Pinpoint the cell where the given text exists, returning its [X, Y] midpoint coordinate. 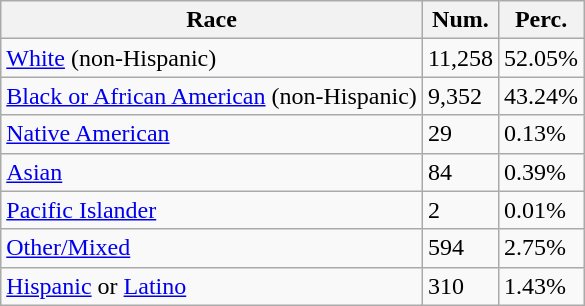
594 [460, 248]
43.24% [542, 96]
29 [460, 134]
Perc. [542, 20]
Race [212, 20]
9,352 [460, 96]
Num. [460, 20]
0.13% [542, 134]
Hispanic or Latino [212, 286]
1.43% [542, 286]
Pacific Islander [212, 210]
11,258 [460, 58]
Native American [212, 134]
Other/Mixed [212, 248]
52.05% [542, 58]
Black or African American (non-Hispanic) [212, 96]
0.39% [542, 172]
310 [460, 286]
84 [460, 172]
White (non-Hispanic) [212, 58]
2 [460, 210]
2.75% [542, 248]
0.01% [542, 210]
Asian [212, 172]
